Identify which cell holds the provided text, then report its (X, Y) central coordinate. 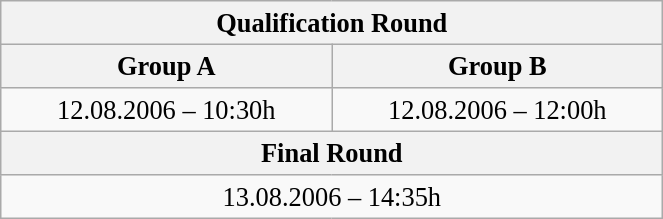
Group B (498, 66)
12.08.2006 – 10:30h (166, 109)
Group A (166, 66)
12.08.2006 – 12:00h (498, 109)
Final Round (332, 153)
Qualification Round (332, 22)
13.08.2006 – 14:35h (332, 197)
